Extract the (X, Y) coordinate from the center of the cell holding the provided text.  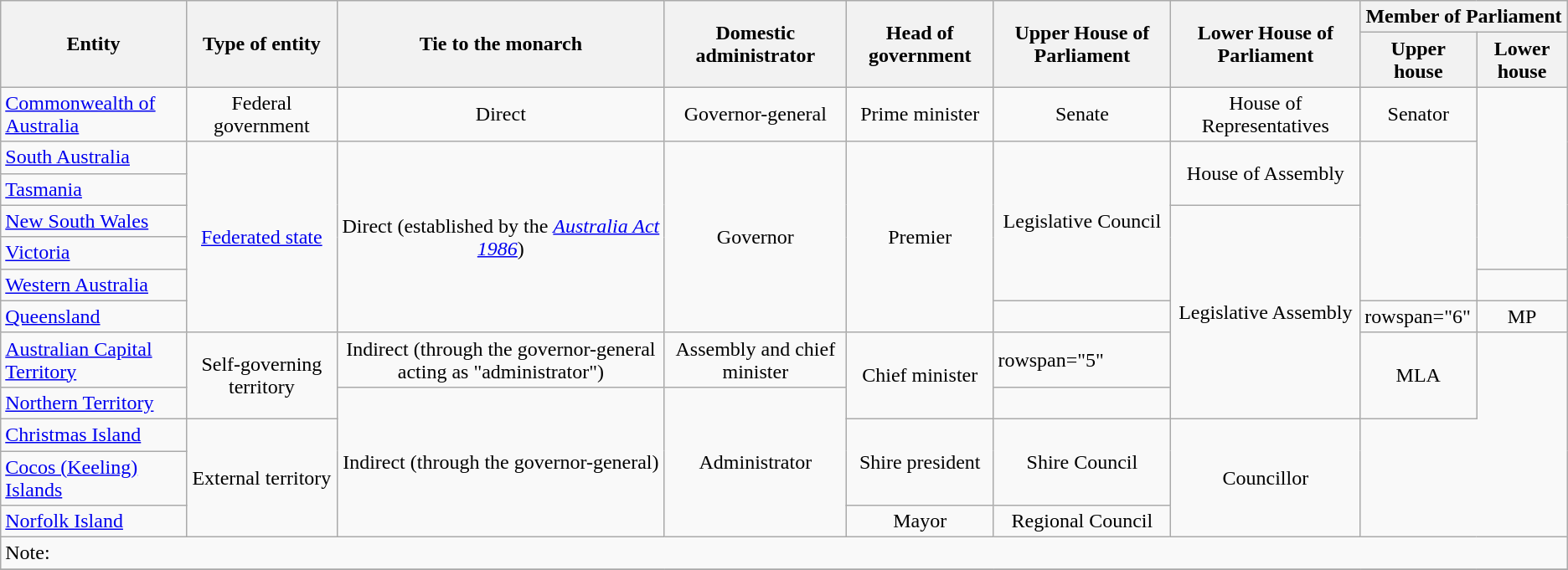
Legislative Assembly (1266, 311)
Federated state (261, 237)
Direct (501, 114)
Assembly and chief minister (756, 360)
Domestic administrator (756, 44)
Self-governing territory (261, 375)
Shire president (920, 462)
MP (1522, 316)
Lower House of Parliament (1266, 44)
Western Australia (94, 285)
Member of Parliament (1464, 17)
Legislative Council (1082, 221)
Upper house (1419, 60)
Note: (784, 553)
Type of entity (261, 44)
External territory (261, 477)
Senate (1082, 114)
Indirect (through the governor-general acting as "administrator") (501, 360)
rowspan="5" (1082, 360)
Upper House of Parliament (1082, 44)
Federal government (261, 114)
Mayor (920, 521)
Senator (1419, 114)
Commonwealth of Australia (94, 114)
New South Wales (94, 221)
Shire Council (1082, 462)
MLA (1419, 375)
Councillor (1266, 477)
Lower house (1522, 60)
Premier (920, 237)
Indirect (through the governor-general) (501, 462)
Chief minister (920, 375)
Prime minister (920, 114)
Queensland (94, 316)
Regional Council (1082, 521)
Victoria (94, 253)
Entity (94, 44)
Head of government (920, 44)
Tasmania (94, 189)
Australian Capital Territory (94, 360)
rowspan="6" (1419, 316)
Northern Territory (94, 403)
Direct (established by the Australia Act 1986) (501, 237)
Administrator (756, 462)
Governor (756, 237)
Cocos (Keeling) Islands (94, 477)
Tie to the monarch (501, 44)
Christmas Island (94, 434)
Norfolk Island (94, 521)
House of Assembly (1266, 173)
Governor-general (756, 114)
House of Representatives (1266, 114)
South Australia (94, 157)
